Locate the cell with the specified text and output its [X, Y] center coordinate. 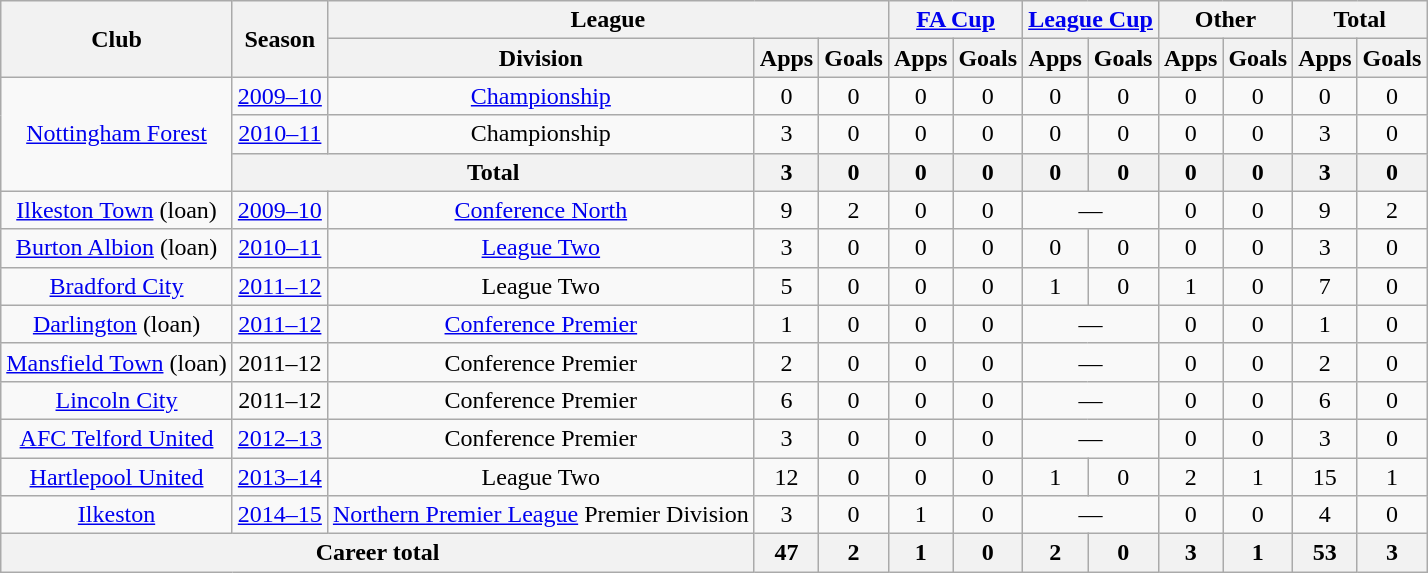
Career total [378, 553]
Bradford City [117, 286]
2013–14 [280, 477]
Other [1225, 20]
7 [1325, 286]
Nottingham Forest [117, 134]
Darlington (loan) [117, 324]
47 [786, 553]
Lincoln City [117, 400]
15 [1325, 477]
2014–15 [280, 515]
AFC Telford United [117, 438]
FA Cup [955, 20]
Division [540, 58]
4 [1325, 515]
12 [786, 477]
Ilkeston [117, 515]
Ilkeston Town (loan) [117, 210]
Season [280, 39]
5 [786, 286]
53 [1325, 553]
Mansfield Town (loan) [117, 362]
League [608, 20]
2012–13 [280, 438]
Club [117, 39]
Hartlepool United [117, 477]
Northern Premier League Premier Division [540, 515]
League Cup [1091, 20]
Conference North [540, 210]
Burton Albion (loan) [117, 248]
